From the cell containing the given text, extract its center point as [X, Y] coordinate. 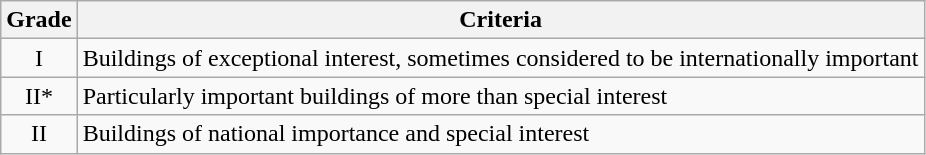
Criteria [500, 20]
Buildings of exceptional interest, sometimes considered to be internationally important [500, 58]
II* [39, 96]
Buildings of national importance and special interest [500, 134]
Grade [39, 20]
II [39, 134]
Particularly important buildings of more than special interest [500, 96]
I [39, 58]
